Scan for the cell matching the given text and deliver its (x, y) coordinate at center. 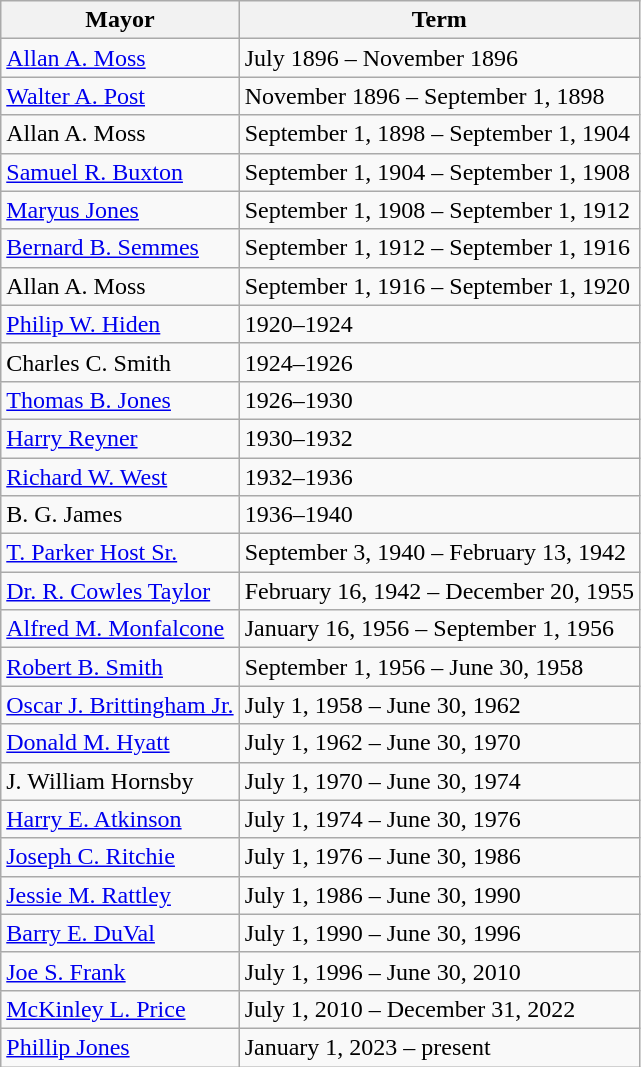
1936–1940 (439, 515)
T. Parker Host Sr. (120, 553)
1926–1930 (439, 400)
July 1, 1996 – June 30, 2010 (439, 971)
Alfred M. Monfalcone (120, 629)
Dr. R. Cowles Taylor (120, 591)
September 1, 1912 – September 1, 1916 (439, 248)
1930–1932 (439, 438)
B. G. James (120, 515)
1920–1924 (439, 324)
Jessie M. Rattley (120, 895)
Charles C. Smith (120, 362)
Richard W. West (120, 477)
Donald M. Hyatt (120, 743)
September 1, 1956 – June 30, 1958 (439, 667)
July 1, 1970 – June 30, 1974 (439, 781)
Philip W. Hiden (120, 324)
Harry Reyner (120, 438)
Walter A. Post (120, 96)
July 1, 1986 – June 30, 1990 (439, 895)
July 1, 2010 – December 31, 2022 (439, 1009)
Joseph C. Ritchie (120, 857)
McKinley L. Price (120, 1009)
Samuel R. Buxton (120, 172)
July 1, 1974 – June 30, 1976 (439, 819)
1924–1926 (439, 362)
July 1896 – November 1896 (439, 58)
Mayor (120, 20)
Robert B. Smith (120, 667)
February 16, 1942 – December 20, 1955 (439, 591)
September 1, 1916 – September 1, 1920 (439, 286)
July 1, 1962 – June 30, 1970 (439, 743)
July 1, 1990 – June 30, 1996 (439, 933)
Barry E. DuVal (120, 933)
July 1, 1976 – June 30, 1986 (439, 857)
1932–1936 (439, 477)
September 1, 1898 – September 1, 1904 (439, 134)
Bernard B. Semmes (120, 248)
September 1, 1908 – September 1, 1912 (439, 210)
Maryus Jones (120, 210)
Oscar J. Brittingham Jr. (120, 705)
Phillip Jones (120, 1047)
Joe S. Frank (120, 971)
Term (439, 20)
July 1, 1958 – June 30, 1962 (439, 705)
J. William Hornsby (120, 781)
Harry E. Atkinson (120, 819)
September 1, 1904 – September 1, 1908 (439, 172)
January 16, 1956 – September 1, 1956 (439, 629)
Thomas B. Jones (120, 400)
January 1, 2023 – present (439, 1047)
September 3, 1940 – February 13, 1942 (439, 553)
November 1896 – September 1, 1898 (439, 96)
